Capture the cell that displays the provided text and extract its (x, y) central coordinate. 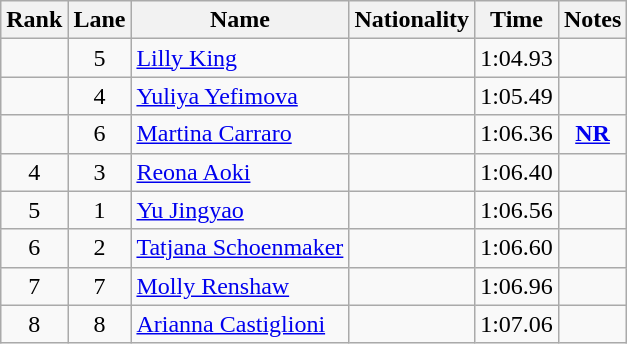
Nationality (412, 20)
1:05.49 (517, 96)
1:06.60 (517, 248)
Tatjana Schoenmaker (240, 248)
Lane (100, 20)
Arianna Castiglioni (240, 324)
3 (100, 172)
2 (100, 248)
Rank (34, 20)
1:06.56 (517, 210)
1:06.36 (517, 134)
1:06.40 (517, 172)
1:06.96 (517, 286)
1:07.06 (517, 324)
Martina Carraro (240, 134)
1 (100, 210)
Notes (592, 20)
Name (240, 20)
Yuliya Yefimova (240, 96)
1:04.93 (517, 58)
Yu Jingyao (240, 210)
NR (592, 134)
Time (517, 20)
Molly Renshaw (240, 286)
Reona Aoki (240, 172)
Lilly King (240, 58)
